For the text-containing cell, return its midpoint in [x, y] coordinate format. 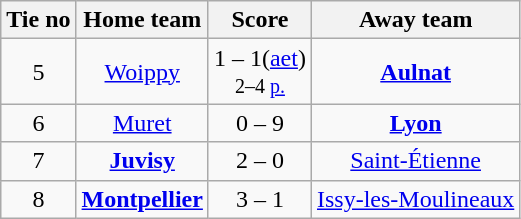
Away team [415, 20]
Muret [142, 123]
Montpellier [142, 199]
2 – 0 [260, 161]
5 [38, 72]
Tie no [38, 20]
3 – 1 [260, 199]
Juvisy [142, 161]
0 – 9 [260, 123]
Score [260, 20]
Saint-Étienne [415, 161]
6 [38, 123]
7 [38, 161]
Aulnat [415, 72]
Issy-les-Moulineaux [415, 199]
Home team [142, 20]
Woippy [142, 72]
1 – 1(aet)2–4 p. [260, 72]
Lyon [415, 123]
8 [38, 199]
